Determine the (x, y) coordinate at the center of the cell enclosing the given text.  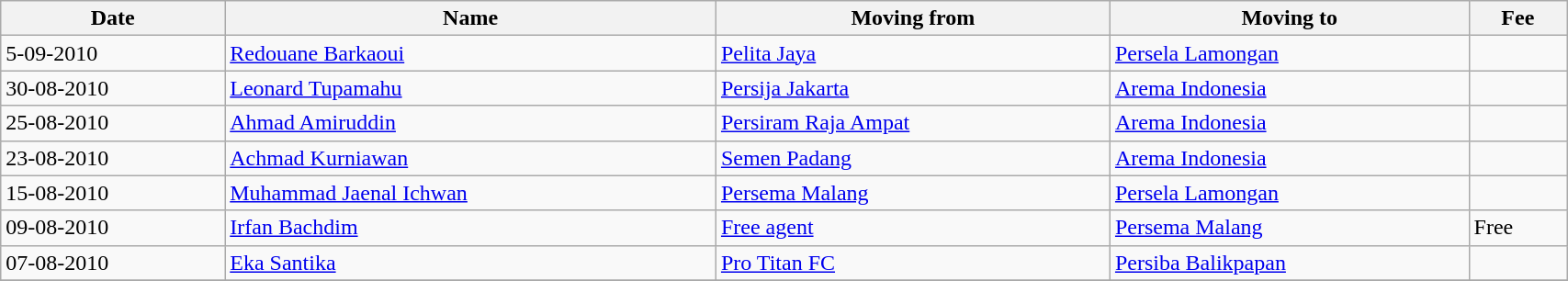
Eka Santika (470, 263)
5-09-2010 (113, 53)
Date (113, 18)
Semen Padang (913, 158)
30-08-2010 (113, 88)
Pelita Jaya (913, 53)
Free agent (913, 228)
09-08-2010 (113, 228)
Persiba Balikpapan (1290, 263)
Moving to (1290, 18)
Persiram Raja Ampat (913, 123)
Achmad Kurniawan (470, 158)
25-08-2010 (113, 123)
Name (470, 18)
Ahmad Amiruddin (470, 123)
Leonard Tupamahu (470, 88)
07-08-2010 (113, 263)
Free (1517, 228)
Muhammad Jaenal Ichwan (470, 193)
Redouane Barkaoui (470, 53)
23-08-2010 (113, 158)
Pro Titan FC (913, 263)
Fee (1517, 18)
Moving from (913, 18)
15-08-2010 (113, 193)
Irfan Bachdim (470, 228)
Persija Jakarta (913, 88)
